Return [X, Y] of the center of cell containing provided text 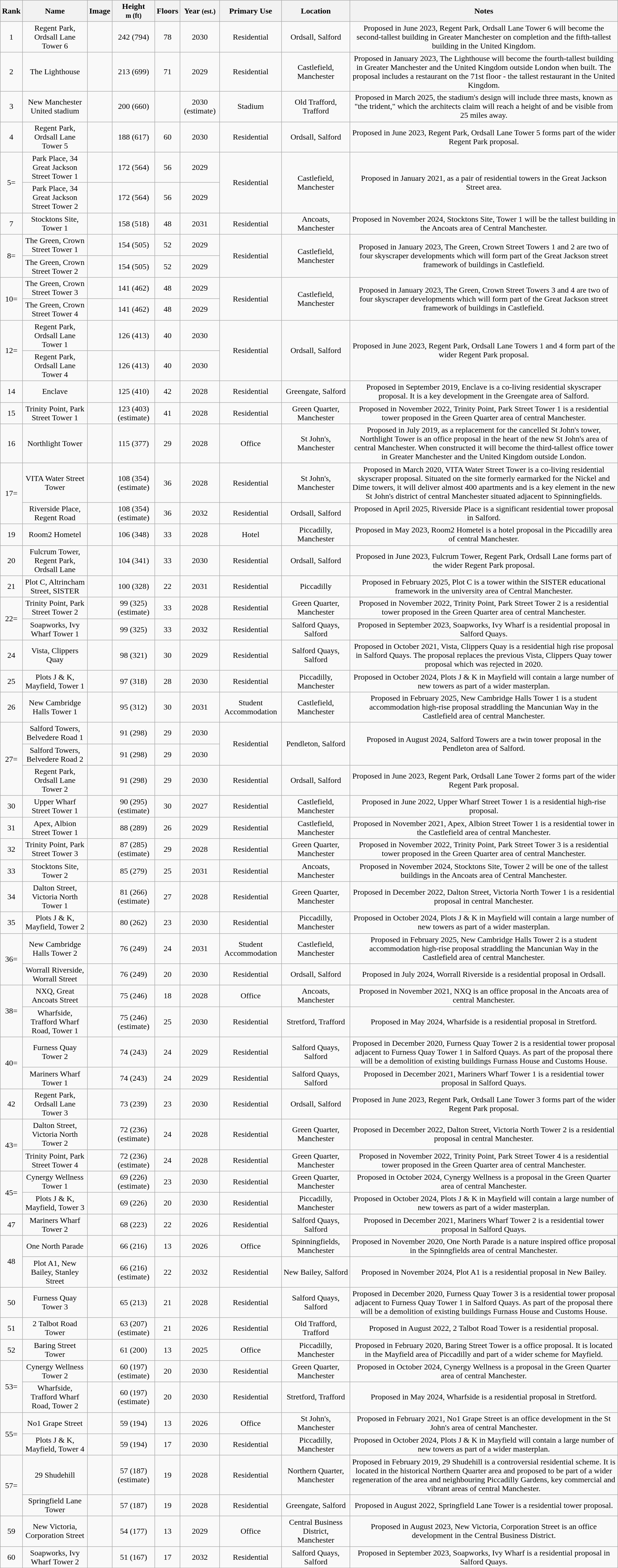
17= [11, 494]
Trinity Point, Park Street Tower 2 [55, 608]
Regent Park, Ordsall Lane Tower 1 [55, 335]
Proposed in February 2021, No1 Grape Street is an office development in the St John's area of central Manchester. [484, 1423]
66 (216) (estimate) [134, 1272]
Name [55, 11]
Floors [167, 11]
27= [11, 759]
57 (187) (estimate) [134, 1475]
Plot A1, New Bailey, Stanley Street [55, 1272]
Northlight Tower [55, 443]
Springfield Lane Tower [55, 1505]
Proposed in April 2025, Riverside Place is a significant residential tower proposal in Salford. [484, 513]
81 (266) (estimate) [134, 897]
The Green, Crown Street Tower 4 [55, 309]
8= [11, 256]
Proposed in June 2022, Upper Wharf Street Tower 1 is a residential high-rise proposal. [484, 806]
36= [11, 959]
Plot C, Altrincham Street, SISTER [55, 587]
2025 [200, 1350]
50 [11, 1302]
29 Shudehill [55, 1475]
63 (207) (estimate) [134, 1328]
Regent Park, Ordsall Lane Tower 5 [55, 137]
75 (246) [134, 996]
Proposed in January 2021, as a pair of residential towers in the Great Jackson Street area. [484, 182]
Piccadilly [316, 587]
55= [11, 1434]
1 [11, 37]
Regent Park, Ordsall Lane Tower 2 [55, 781]
Room2 Hometel [55, 534]
65 (213) [134, 1302]
22= [11, 619]
Proposed in November 2022, Trinity Point, Park Street Tower 3 is a residential tower proposed in the Green Quarter area of central Manchester. [484, 849]
Wharfside, Trafford Wharf Road, Tower 1 [55, 1022]
New Cambridge Halls Tower 1 [55, 707]
57= [11, 1486]
40= [11, 1063]
Proposed in June 2023, Fulcrum Tower, Regent Park, Ordsall Lane forms part of the wider Regent Park proposal. [484, 560]
Image [100, 11]
35 [11, 922]
10= [11, 299]
New Cambridge Halls Tower 2 [55, 948]
Proposed in February 2025, Plot C is a tower within the SISTER educational framework in the university area of Central Manchester. [484, 587]
Cynergy Wellness Tower 2 [55, 1371]
54 (177) [134, 1531]
16 [11, 443]
Park Place, 34 Great Jackson Street Tower 1 [55, 167]
31 [11, 828]
Stadium [251, 107]
Furness Quay Tower 2 [55, 1052]
VITA Water Street Tower [55, 483]
18 [167, 996]
Baring Street Tower [55, 1350]
Plots J & K, Mayfield, Tower 2 [55, 922]
Stocktons Site, Tower 1 [55, 224]
NXQ, Great Ancoats Street [55, 996]
The Lighthouse [55, 72]
123 (403) (estimate) [134, 413]
Proposed in June 2023, Regent Park, Ordsall Lane Towers 1 and 4 form part of the wider Regent Park proposal. [484, 350]
78 [167, 37]
Regent Park, Ordsall Lane Tower 3 [55, 1104]
88 (289) [134, 828]
5= [11, 182]
Upper Wharf Street Tower 1 [55, 806]
The Green, Crown Street Tower 3 [55, 288]
Mariners Wharf Tower 1 [55, 1078]
Mariners Wharf Tower 2 [55, 1225]
Spinningfields, Manchester [316, 1246]
200 (660) [134, 107]
43= [11, 1145]
85 (279) [134, 871]
Primary Use [251, 11]
Proposed in November 2022, Trinity Point, Park Street Tower 2 is a residential tower proposed in the Green Quarter area of central Manchester. [484, 608]
Plots J & K, Mayfield, Tower 3 [55, 1203]
Wharfside, Trafford Wharf Road, Tower 2 [55, 1397]
45= [11, 1193]
Proposed in November 2022, Trinity Point, Park Street Tower 1 is a residential tower proposed in the Green Quarter area of central Manchester. [484, 413]
61 (200) [134, 1350]
Salford Towers, Belvedere Road 1 [55, 733]
Regent Park, Ordsall Lane Tower 6 [55, 37]
2030 (estimate) [200, 107]
2 [11, 72]
Hotel [251, 534]
12= [11, 350]
100 (328) [134, 587]
Proposed in November 2021, Apex, Albion Street Tower 1 is a residential tower in the Castlefield area of central Manchester. [484, 828]
Soapworks, Ivy Wharf Tower 1 [55, 629]
158 (518) [134, 224]
Proposed in May 2023, Room2 Hometel is a hotel proposal in the Piccadilly area of central Manchester. [484, 534]
51 [11, 1328]
Proposed in November 2024, Plot A1 is a residential proposal in New Bailey. [484, 1272]
Soapworks, Ivy Wharf Tower 2 [55, 1557]
Proposed in July 2024, Worrall Riverside is a residential proposal in Ordsall. [484, 975]
Vista, Clippers Quay [55, 655]
New Manchester United stadium [55, 107]
Apex, Albion Street Tower 1 [55, 828]
213 (699) [134, 72]
Regent Park, Ordsall Lane Tower 4 [55, 366]
59 [11, 1531]
51 (167) [134, 1557]
115 (377) [134, 443]
99 (325) (estimate) [134, 608]
125 (410) [134, 392]
87 (285) (estimate) [134, 849]
68 (223) [134, 1225]
Plots J & K, Mayfield, Tower 1 [55, 681]
Proposed in November 2024, Stocktons Site, Tower 2 will be one of the tallest buildings in the Ancoats area of Central Manchester. [484, 871]
106 (348) [134, 534]
75 (246) (estimate) [134, 1022]
No1 Grape Street [55, 1423]
2 Talbot Road Tower [55, 1328]
73 (239) [134, 1104]
New Bailey, Salford [316, 1272]
Pendleton, Salford [316, 744]
Proposed in December 2022, Dalton Street, Victoria North Tower 1 is a residential proposal in central Manchester. [484, 897]
Furness Quay Tower 3 [55, 1302]
Proposed in June 2023, Regent Park, Ordsall Lane Tower 2 forms part of the wider Regent Park proposal. [484, 781]
Year (est.) [200, 11]
Proposed in August 2022, 2 Talbot Road Tower is a residential proposal. [484, 1328]
Proposed in September 2019, Enclave is a co-living residential skyscraper proposal. It is a key development in the Greengate area of Salford. [484, 392]
Proposed in November 2024, Stocktons Site, Tower 1 will be the tallest building in the Ancoats area of Central Manchester. [484, 224]
95 (312) [134, 707]
90 (295) (estimate) [134, 806]
Proposed in August 2023, New Victoria, Corporation Street is an office development in the Central Business District. [484, 1531]
Riverside Place, Regent Road [55, 513]
Enclave [55, 392]
Dalton Street, Victoria North Tower 2 [55, 1134]
98 (321) [134, 655]
104 (341) [134, 560]
69 (226) (estimate) [134, 1182]
Proposed in December 2022, Dalton Street, Victoria North Tower 2 is a residential proposal in central Manchester. [484, 1134]
47 [11, 1225]
3 [11, 107]
Proposed in June 2023, Regent Park, Ordsall Lane Tower 5 forms part of the wider Regent Park proposal. [484, 137]
Proposed in November 2021, NXQ is an office proposal in the Ancoats area of central Manchester. [484, 996]
Proposed in June 2023, Regent Park, Ordsall Lane Tower 3 forms part of the wider Regent Park proposal. [484, 1104]
Worrall Riverside, Worrall Street [55, 975]
69 (226) [134, 1203]
27 [167, 897]
97 (318) [134, 681]
Proposed in August 2022, Springfield Lane Tower is a residential tower proposal. [484, 1505]
242 (794) [134, 37]
Central Business District, Manchester [316, 1531]
66 (216) [134, 1246]
32 [11, 849]
2027 [200, 806]
Fulcrum Tower, Regent Park, Ordsall Lane [55, 560]
Stocktons Site, Tower 2 [55, 871]
Notes [484, 11]
34 [11, 897]
Trinity Point, Park Street Tower 1 [55, 413]
Trinity Point, Park Street Tower 4 [55, 1160]
Rank [11, 11]
Proposed in August 2024, Salford Towers are a twin tower proposal in the Pendleton area of Salford. [484, 744]
Cynergy Wellness Tower 1 [55, 1182]
Park Place, 34 Great Jackson Street Tower 2 [55, 198]
Proposed in December 2021, Mariners Wharf Tower 2 is a residential tower proposal in Salford Quays. [484, 1225]
Location [316, 11]
The Green, Crown Street Tower 2 [55, 267]
Proposed in November 2022, Trinity Point, Park Street Tower 4 is a residential tower proposed in the Green Quarter area of central Manchester. [484, 1160]
Proposed in December 2021, Mariners Wharf Tower 1 is a residential tower proposal in Salford Quays. [484, 1078]
41 [167, 413]
Trinity Point, Park Street Tower 3 [55, 849]
188 (617) [134, 137]
28 [167, 681]
The Green, Crown Street Tower 1 [55, 245]
71 [167, 72]
38= [11, 1011]
Dalton Street, Victoria North Tower 1 [55, 897]
80 (262) [134, 922]
Heightm (ft) [134, 11]
57 (187) [134, 1505]
Proposed in November 2020, One North Parade is a nature inspired office proposal in the Spinngfields area of central Manchester. [484, 1246]
One North Parade [55, 1246]
Salford Towers, Belvedere Road 2 [55, 754]
53= [11, 1386]
4 [11, 137]
15 [11, 413]
7 [11, 224]
Northern Quarter, Manchester [316, 1475]
Plots J & K, Mayfield, Tower 4 [55, 1444]
New Victoria, Corporation Street [55, 1531]
99 (325) [134, 629]
14 [11, 392]
